For the text-containing cell, return its midpoint in (x, y) coordinate format. 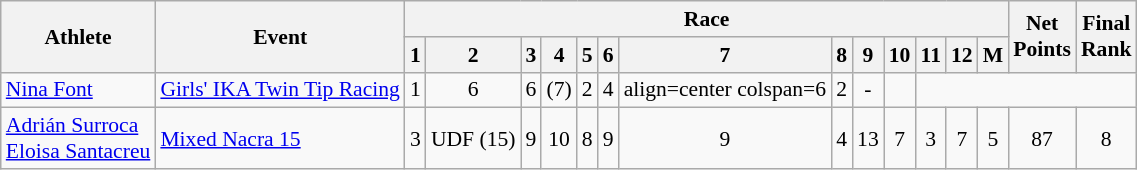
Adrián Surroca Eloisa Santacreu (78, 138)
M (994, 55)
12 (962, 55)
13 (868, 138)
(7) (558, 90)
Athlete (78, 36)
Event (280, 36)
Race (706, 19)
- (868, 90)
UDF (15) (474, 138)
Mixed Nacra 15 (280, 138)
11 (930, 55)
Nina Font (78, 90)
NetPoints (1042, 36)
FinalRank (1106, 36)
Girls' IKA Twin Tip Racing (280, 90)
87 (1042, 138)
align=center colspan=6 (725, 90)
